Return the [X, Y] coordinate for the center point of the cell that contains the specified text.  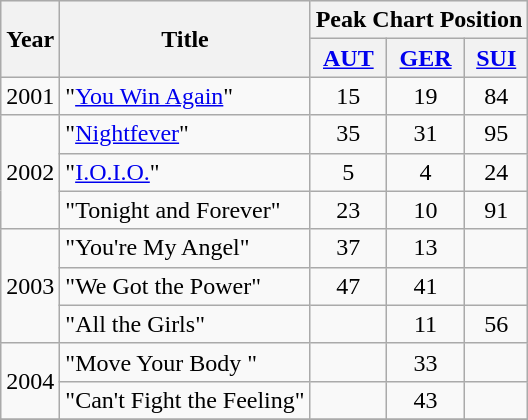
5 [348, 172]
SUI [496, 58]
"Tonight and Forever" [185, 210]
"Can't Fight the Feeling" [185, 400]
2002 [30, 172]
GER [426, 58]
31 [426, 134]
37 [348, 248]
11 [426, 324]
"We Got the Power" [185, 286]
47 [348, 286]
13 [426, 248]
"All the Girls" [185, 324]
95 [496, 134]
4 [426, 172]
2003 [30, 286]
10 [426, 210]
91 [496, 210]
"I.O.I.O." [185, 172]
43 [426, 400]
Title [185, 39]
24 [496, 172]
"You're My Angel" [185, 248]
"Move Your Body " [185, 362]
2004 [30, 381]
"Nightfever" [185, 134]
AUT [348, 58]
Year [30, 39]
33 [426, 362]
56 [496, 324]
19 [426, 96]
Peak Chart Position [419, 20]
23 [348, 210]
35 [348, 134]
"You Win Again" [185, 96]
2001 [30, 96]
15 [348, 96]
41 [426, 286]
84 [496, 96]
